Determine the (X, Y) coordinate at the center of the cell enclosing the given text.  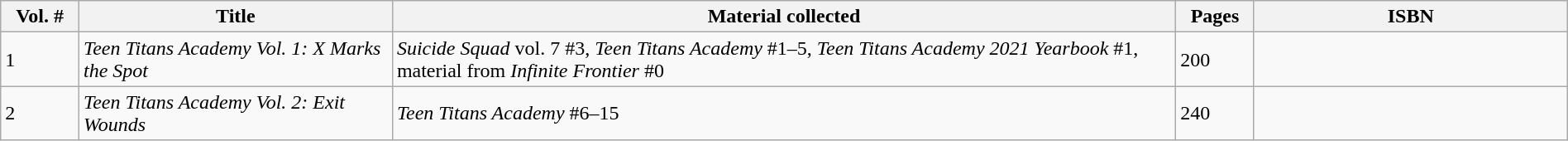
Title (235, 17)
200 (1216, 60)
240 (1216, 113)
Teen Titans Academy Vol. 1: X Marks the Spot (235, 60)
1 (40, 60)
Suicide Squad vol. 7 #3, Teen Titans Academy #1–5, Teen Titans Academy 2021 Yearbook #1, material from Infinite Frontier #0 (784, 60)
Teen Titans Academy #6–15 (784, 113)
Teen Titans Academy Vol. 2: Exit Wounds (235, 113)
ISBN (1411, 17)
Vol. # (40, 17)
Pages (1216, 17)
Material collected (784, 17)
2 (40, 113)
